Locate the cell with the specified text and output its [x, y] center coordinate. 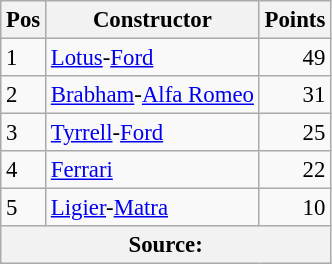
Lotus-Ford [153, 58]
49 [294, 58]
Ligier-Matra [153, 208]
Ferrari [153, 170]
Points [294, 20]
Source: [166, 245]
Constructor [153, 20]
Pos [24, 20]
Tyrrell-Ford [153, 133]
25 [294, 133]
Brabham-Alfa Romeo [153, 95]
4 [24, 170]
10 [294, 208]
5 [24, 208]
1 [24, 58]
22 [294, 170]
3 [24, 133]
2 [24, 95]
31 [294, 95]
